Output the [X, Y] coordinate of the center of the cell containing the given text.  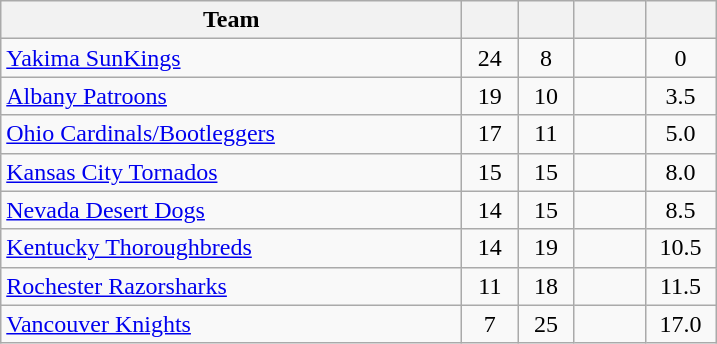
10 [546, 96]
Kansas City Tornados [232, 172]
0 [680, 58]
Albany Patroons [232, 96]
7 [490, 324]
17.0 [680, 324]
Vancouver Knights [232, 324]
Kentucky Thoroughbreds [232, 248]
5.0 [680, 134]
Team [232, 20]
Ohio Cardinals/Bootleggers [232, 134]
8.0 [680, 172]
11.5 [680, 286]
24 [490, 58]
10.5 [680, 248]
3.5 [680, 96]
Rochester Razorsharks [232, 286]
8 [546, 58]
Yakima SunKings [232, 58]
Nevada Desert Dogs [232, 210]
18 [546, 286]
17 [490, 134]
8.5 [680, 210]
25 [546, 324]
